Determine the (x, y) coordinate at the center of the cell enclosing the given text.  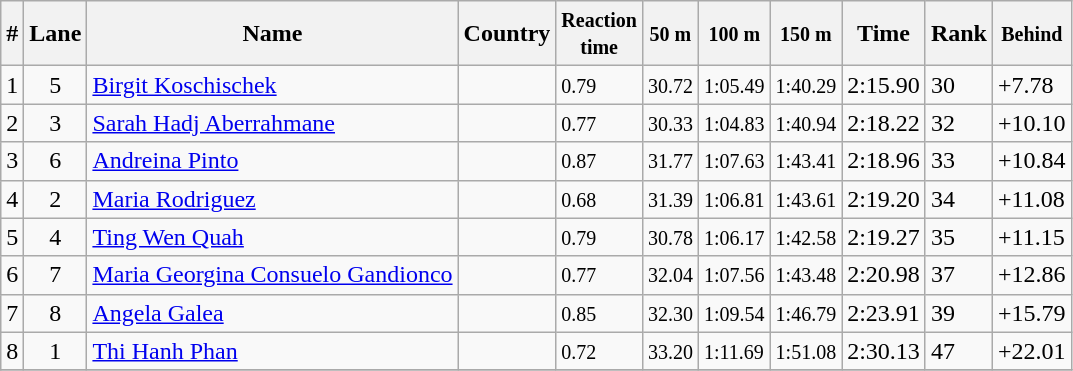
0.72 (600, 351)
39 (958, 313)
1:06.81 (734, 199)
Maria Rodriguez (272, 199)
32.04 (670, 275)
150 m (806, 34)
2:30.13 (884, 351)
1:42.58 (806, 237)
1:43.61 (806, 199)
34 (958, 199)
1:40.29 (806, 85)
Thi Hanh Phan (272, 351)
2:15.90 (884, 85)
30.33 (670, 123)
Sarah Hadj Aberrahmane (272, 123)
Maria Georgina Consuelo Gandionco (272, 275)
1:11.69 (734, 351)
31.39 (670, 199)
31.77 (670, 161)
Name (272, 34)
35 (958, 237)
2:23.91 (884, 313)
+12.86 (1032, 275)
33.20 (670, 351)
50 m (670, 34)
Andreina Pinto (272, 161)
+7.78 (1032, 85)
2:20.98 (884, 275)
1:40.94 (806, 123)
2:19.27 (884, 237)
32.30 (670, 313)
Rank (958, 34)
+22.01 (1032, 351)
Behind (1032, 34)
Angela Galea (272, 313)
100 m (734, 34)
0.87 (600, 161)
+11.08 (1032, 199)
+10.10 (1032, 123)
Birgit Koschischek (272, 85)
1:09.54 (734, 313)
Time (884, 34)
1:05.49 (734, 85)
1:43.41 (806, 161)
Lane (56, 34)
30.78 (670, 237)
30.72 (670, 85)
Ting Wen Quah (272, 237)
0.68 (600, 199)
1:43.48 (806, 275)
1:51.08 (806, 351)
1:06.17 (734, 237)
30 (958, 85)
+15.79 (1032, 313)
47 (958, 351)
1:46.79 (806, 313)
Reactiontime (600, 34)
1:07.56 (734, 275)
32 (958, 123)
2:18.22 (884, 123)
33 (958, 161)
1:04.83 (734, 123)
37 (958, 275)
# (12, 34)
+11.15 (1032, 237)
Country (507, 34)
2:18.96 (884, 161)
+10.84 (1032, 161)
1:07.63 (734, 161)
0.85 (600, 313)
2:19.20 (884, 199)
